Return [X, Y] of the center of cell containing provided text 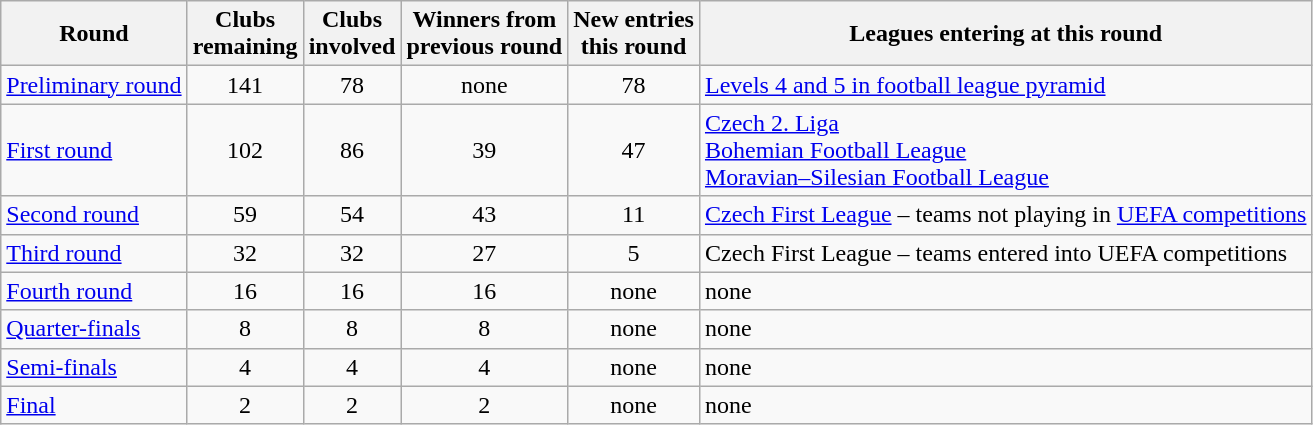
Levels 4 and 5 in football league pyramid [1006, 85]
54 [352, 215]
102 [245, 150]
Fourth round [94, 291]
Leagues entering at this round [1006, 34]
Czech 2. LigaBohemian Football LeagueMoravian–Silesian Football League [1006, 150]
Czech First League – teams entered into UEFA competitions [1006, 253]
141 [245, 85]
Round [94, 34]
47 [634, 150]
27 [484, 253]
Czech First League – teams not playing in UEFA competitions [1006, 215]
Third round [94, 253]
First round [94, 150]
Semi-finals [94, 367]
59 [245, 215]
43 [484, 215]
Clubsinvolved [352, 34]
86 [352, 150]
New entriesthis round [634, 34]
5 [634, 253]
Preliminary round [94, 85]
Second round [94, 215]
Final [94, 405]
39 [484, 150]
Clubsremaining [245, 34]
Quarter-finals [94, 329]
11 [634, 215]
Winners fromprevious round [484, 34]
